Identify which cell holds the provided text, then report its (X, Y) central coordinate. 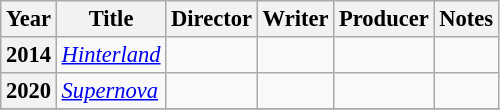
2020 (29, 91)
Director (212, 19)
Year (29, 19)
Producer (384, 19)
Supernova (110, 91)
Writer (295, 19)
Title (110, 19)
2014 (29, 55)
Notes (466, 19)
Hinterland (110, 55)
